For the text-containing cell, return its midpoint in (X, Y) coordinate format. 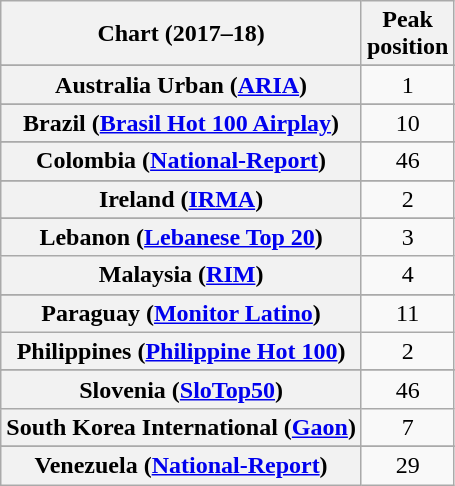
Brazil (Brasil Hot 100 Airplay) (182, 123)
Chart (2017–18) (182, 34)
Australia Urban (ARIA) (182, 85)
South Korea International (Gaon) (182, 427)
Philippines (Philippine Hot 100) (182, 351)
Lebanon (Lebanese Top 20) (182, 237)
Colombia (National-Report) (182, 161)
Peakposition (407, 34)
Venezuela (National-Report) (182, 465)
1 (407, 85)
29 (407, 465)
Malaysia (RIM) (182, 275)
3 (407, 237)
11 (407, 313)
Ireland (IRMA) (182, 199)
4 (407, 275)
Slovenia (SloTop50) (182, 389)
Paraguay (Monitor Latino) (182, 313)
7 (407, 427)
10 (407, 123)
